From the cell containing the given text, extract its center point as (X, Y) coordinate. 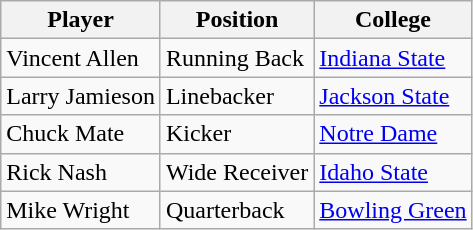
Mike Wright (81, 210)
Chuck Mate (81, 134)
Position (236, 20)
Quarterback (236, 210)
Notre Dame (393, 134)
Wide Receiver (236, 172)
College (393, 20)
Kicker (236, 134)
Indiana State (393, 58)
Linebacker (236, 96)
Running Back (236, 58)
Bowling Green (393, 210)
Rick Nash (81, 172)
Jackson State (393, 96)
Larry Jamieson (81, 96)
Player (81, 20)
Idaho State (393, 172)
Vincent Allen (81, 58)
